Output the [X, Y] coordinate of the center of the cell containing the given text.  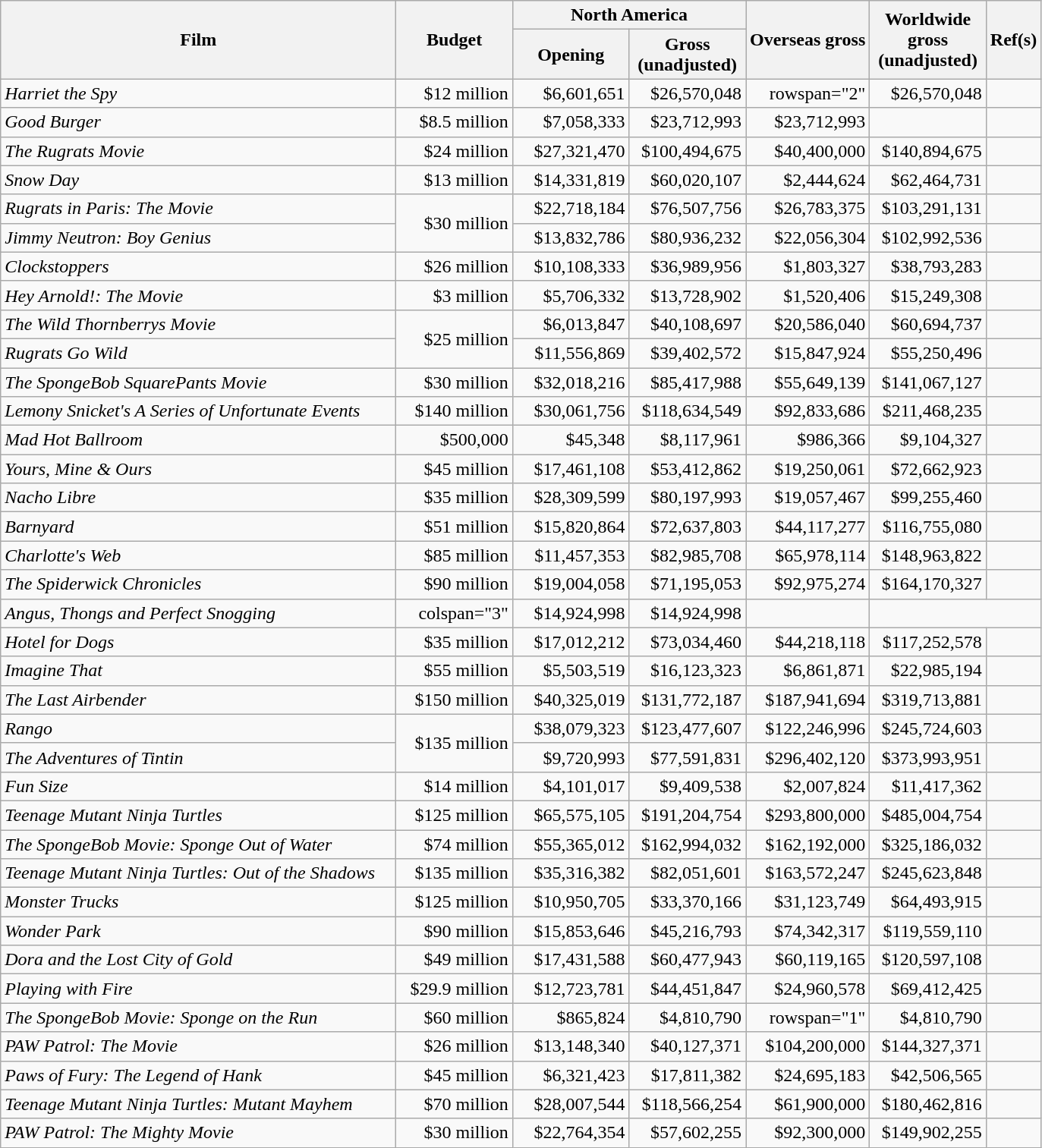
$27,321,470 [571, 151]
$92,975,274 [807, 584]
$57,602,255 [688, 1133]
$17,431,588 [571, 960]
$82,051,601 [688, 873]
$69,412,425 [928, 989]
$14 million [455, 786]
Snow Day [199, 180]
$55,250,496 [928, 353]
$28,309,599 [571, 498]
$319,713,881 [928, 700]
Good Burger [199, 122]
PAW Patrol: The Movie [199, 1046]
$102,992,536 [928, 237]
$140 million [455, 411]
$99,255,460 [928, 498]
The SpongeBob Movie: Sponge on the Run [199, 1017]
PAW Patrol: The Mighty Movie [199, 1133]
$11,457,353 [571, 555]
$55,365,012 [571, 844]
$24,695,183 [807, 1075]
$5,503,519 [571, 671]
$71,195,053 [688, 584]
$20,586,040 [807, 324]
$92,300,000 [807, 1133]
$6,861,871 [807, 671]
$163,572,247 [807, 873]
Paws of Fury: The Legend of Hank [199, 1075]
$104,200,000 [807, 1046]
$5,706,332 [571, 295]
$60,119,165 [807, 960]
$39,402,572 [688, 353]
$2,007,824 [807, 786]
$144,327,371 [928, 1046]
$100,494,675 [688, 151]
$72,637,803 [688, 527]
$36,989,956 [688, 266]
$15,853,646 [571, 931]
$10,108,333 [571, 266]
colspan="3" [455, 613]
Hey Arnold!: The Movie [199, 295]
$30,061,756 [571, 411]
$120,597,108 [928, 960]
$22,764,354 [571, 1133]
$13 million [455, 180]
$8,117,961 [688, 440]
$16,123,323 [688, 671]
$9,409,538 [688, 786]
$85,417,988 [688, 382]
The Rugrats Movie [199, 151]
$118,634,549 [688, 411]
$74 million [455, 844]
$49 million [455, 960]
$122,246,996 [807, 728]
$162,192,000 [807, 844]
$60,020,107 [688, 180]
$373,993,951 [928, 757]
$162,994,032 [688, 844]
$65,978,114 [807, 555]
$60,477,943 [688, 960]
$32,018,216 [571, 382]
$55 million [455, 671]
$6,321,423 [571, 1075]
$3 million [455, 295]
$865,824 [571, 1017]
Teenage Mutant Ninja Turtles [199, 815]
$9,104,327 [928, 440]
$12 million [455, 93]
$70 million [455, 1104]
$60,694,737 [928, 324]
$148,963,822 [928, 555]
$500,000 [455, 440]
$45,216,793 [688, 931]
Nacho Libre [199, 498]
The Spiderwick Chronicles [199, 584]
Fun Size [199, 786]
$38,079,323 [571, 728]
$76,507,756 [688, 209]
$191,204,754 [688, 815]
$15,820,864 [571, 527]
$22,985,194 [928, 671]
Charlotte's Web [199, 555]
Opening [571, 55]
rowspan="2" [807, 93]
$26,783,375 [807, 209]
$19,250,061 [807, 469]
$22,056,304 [807, 237]
$1,520,406 [807, 295]
$35,316,382 [571, 873]
$8.5 million [455, 122]
$74,342,317 [807, 931]
$82,985,708 [688, 555]
$53,412,862 [688, 469]
$61,900,000 [807, 1104]
$92,833,686 [807, 411]
$9,720,993 [571, 757]
$77,591,831 [688, 757]
$211,468,235 [928, 411]
$296,402,120 [807, 757]
Barnyard [199, 527]
Monster Trucks [199, 902]
$13,148,340 [571, 1046]
$22,718,184 [571, 209]
Ref(s) [1013, 39]
$13,832,786 [571, 237]
$42,506,565 [928, 1075]
Hotel for Dogs [199, 642]
$40,400,000 [807, 151]
Teenage Mutant Ninja Turtles: Mutant Mayhem [199, 1104]
$140,894,675 [928, 151]
$180,462,816 [928, 1104]
Dora and the Lost City of Gold [199, 960]
$65,575,105 [571, 815]
$40,325,019 [571, 700]
Playing with Fire [199, 989]
$293,800,000 [807, 815]
Angus, Thongs and Perfect Snogging [199, 613]
$485,004,754 [928, 815]
Overseas gross [807, 39]
$38,793,283 [928, 266]
$25 million [455, 338]
Jimmy Neutron: Boy Genius [199, 237]
$44,218,118 [807, 642]
$44,117,277 [807, 527]
$51 million [455, 527]
$13,728,902 [688, 295]
$187,941,694 [807, 700]
$6,601,651 [571, 93]
The SpongeBob Movie: Sponge Out of Water [199, 844]
$1,803,327 [807, 266]
$131,772,187 [688, 700]
$55,649,139 [807, 382]
$11,556,869 [571, 353]
$17,811,382 [688, 1075]
$7,058,333 [571, 122]
Film [199, 39]
$123,477,607 [688, 728]
$118,566,254 [688, 1104]
$28,007,544 [571, 1104]
$44,451,847 [688, 989]
$116,755,080 [928, 527]
$15,847,924 [807, 353]
$17,012,212 [571, 642]
Rango [199, 728]
$17,461,108 [571, 469]
$164,170,327 [928, 584]
Lemony Snicket's A Series of Unfortunate Events [199, 411]
$31,123,749 [807, 902]
$119,559,110 [928, 931]
Rugrats in Paris: The Movie [199, 209]
Mad Hot Ballroom [199, 440]
$4,101,017 [571, 786]
Gross(unadjusted) [688, 55]
The Wild Thornberrys Movie [199, 324]
Yours, Mine & Ours [199, 469]
$986,366 [807, 440]
Wonder Park [199, 931]
rowspan="1" [807, 1017]
Teenage Mutant Ninja Turtles: Out of the Shadows [199, 873]
$15,249,308 [928, 295]
$24 million [455, 151]
$10,950,705 [571, 902]
$73,034,460 [688, 642]
$19,004,058 [571, 584]
$6,013,847 [571, 324]
$2,444,624 [807, 180]
$141,067,127 [928, 382]
$33,370,166 [688, 902]
$40,127,371 [688, 1046]
$19,057,467 [807, 498]
$62,464,731 [928, 180]
$325,186,032 [928, 844]
$103,291,131 [928, 209]
The SpongeBob SquarePants Movie [199, 382]
Budget [455, 39]
$150 million [455, 700]
$245,724,603 [928, 728]
$80,197,993 [688, 498]
$12,723,781 [571, 989]
$149,902,255 [928, 1133]
$45,348 [571, 440]
$24,960,578 [807, 989]
$60 million [455, 1017]
$245,623,848 [928, 873]
$117,252,578 [928, 642]
$40,108,697 [688, 324]
$80,936,232 [688, 237]
Rugrats Go Wild [199, 353]
Imagine That [199, 671]
$85 million [455, 555]
$14,331,819 [571, 180]
$64,493,915 [928, 902]
Clockstoppers [199, 266]
Worldwide gross(unadjusted) [928, 39]
$11,417,362 [928, 786]
North America [628, 15]
$72,662,923 [928, 469]
The Last Airbender [199, 700]
$29.9 million [455, 989]
The Adventures of Tintin [199, 757]
Harriet the Spy [199, 93]
